From the cell containing the given text, extract its center point as (X, Y) coordinate. 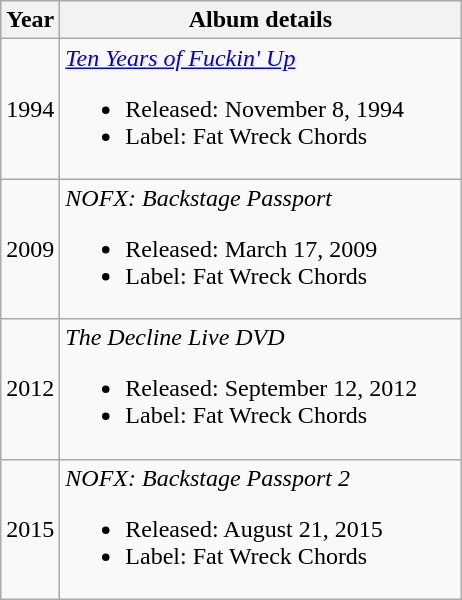
2015 (30, 529)
2012 (30, 389)
Ten Years of Fuckin' UpReleased: November 8, 1994Label: Fat Wreck Chords (260, 109)
2009 (30, 249)
The Decline Live DVDReleased: September 12, 2012Label: Fat Wreck Chords (260, 389)
Album details (260, 20)
NOFX: Backstage Passport 2Released: August 21, 2015Label: Fat Wreck Chords (260, 529)
Year (30, 20)
NOFX: Backstage PassportReleased: March 17, 2009Label: Fat Wreck Chords (260, 249)
1994 (30, 109)
